Scan for the cell matching the given text and deliver its (X, Y) coordinate at center. 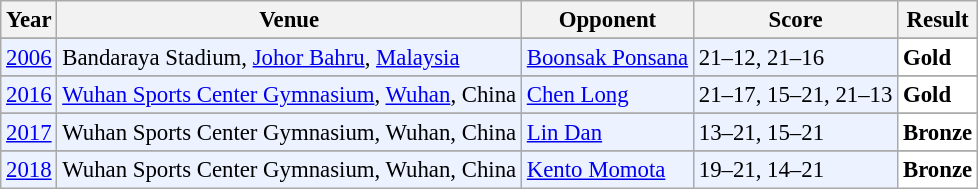
2017 (29, 133)
Kento Momota (607, 170)
Opponent (607, 20)
Venue (290, 20)
21–12, 21–16 (795, 58)
Score (795, 20)
Year (29, 20)
Result (938, 20)
21–17, 15–21, 21–13 (795, 95)
Bandaraya Stadium, Johor Bahru, Malaysia (290, 58)
2006 (29, 58)
13–21, 15–21 (795, 133)
19–21, 14–21 (795, 170)
2018 (29, 170)
Lin Dan (607, 133)
Boonsak Ponsana (607, 58)
2016 (29, 95)
Chen Long (607, 95)
